Detect which cell encompasses the target text, then output its (x, y) center coordinate. 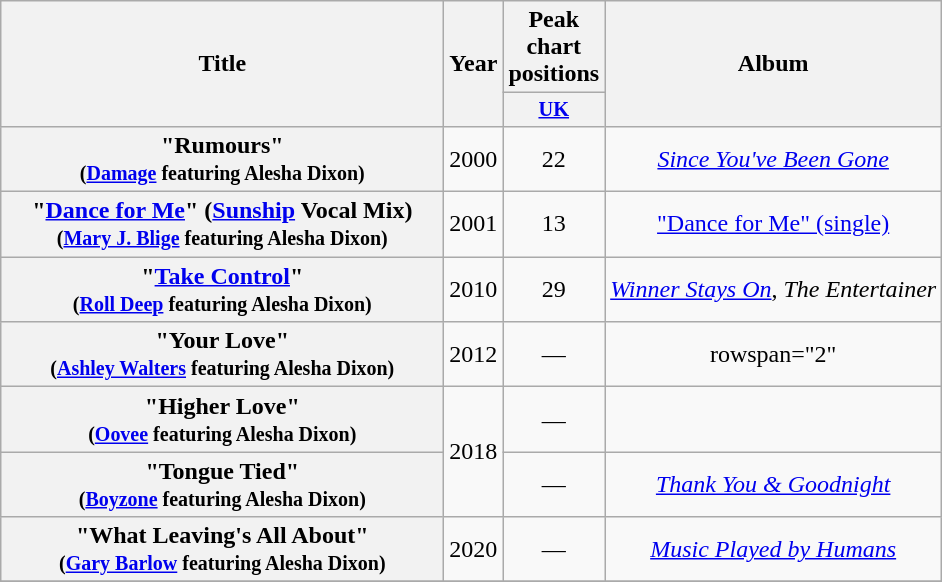
2012 (474, 354)
22 (554, 158)
Thank You & Goodnight (774, 484)
Album (774, 64)
"Higher Love"(Oovee featuring Alesha Dixon) (222, 420)
2001 (474, 224)
"Your Love"(Ashley Walters featuring Alesha Dixon) (222, 354)
"Tongue Tied"(Boyzone featuring Alesha Dixon) (222, 484)
rowspan="2" (774, 354)
Music Played by Humans (774, 550)
Year (474, 64)
Winner Stays On, The Entertainer (774, 290)
13 (554, 224)
Peak chart positions (554, 47)
2018 (474, 452)
29 (554, 290)
Title (222, 64)
"Take Control"(Roll Deep featuring Alesha Dixon) (222, 290)
2010 (474, 290)
"Dance for Me" (Sunship Vocal Mix)(Mary J. Blige featuring Alesha Dixon) (222, 224)
UK (554, 110)
"Dance for Me" (single) (774, 224)
Since You've Been Gone (774, 158)
"Rumours"(Damage featuring Alesha Dixon) (222, 158)
"What Leaving's All About"(Gary Barlow featuring Alesha Dixon) (222, 550)
2000 (474, 158)
2020 (474, 550)
